Find where the given text appears and provide that cell's center as [x, y] coordinate. 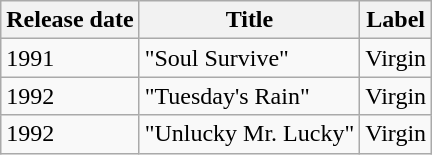
"Soul Survive" [250, 58]
Title [250, 20]
Label [396, 20]
"Tuesday's Rain" [250, 96]
1991 [70, 58]
"Unlucky Mr. Lucky" [250, 134]
Release date [70, 20]
